Capture the cell that displays the provided text and extract its (x, y) central coordinate. 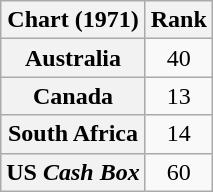
13 (178, 96)
Rank (178, 20)
60 (178, 172)
Chart (1971) (73, 20)
Australia (73, 58)
40 (178, 58)
14 (178, 134)
US Cash Box (73, 172)
South Africa (73, 134)
Canada (73, 96)
